Locate the cell with the specified text and output its (X, Y) center coordinate. 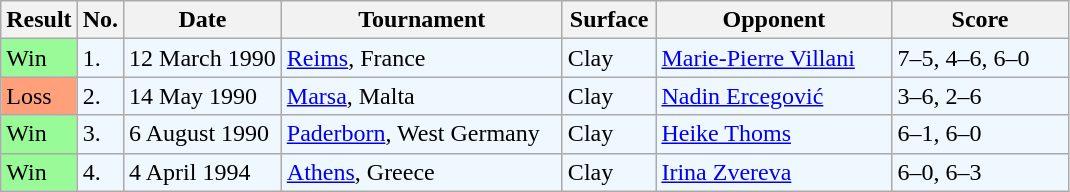
Paderborn, West Germany (422, 134)
Athens, Greece (422, 172)
12 March 1990 (203, 58)
Heike Thoms (774, 134)
2. (100, 96)
Loss (39, 96)
3–6, 2–6 (980, 96)
Nadin Ercegović (774, 96)
1. (100, 58)
3. (100, 134)
Date (203, 20)
6–1, 6–0 (980, 134)
6 August 1990 (203, 134)
Opponent (774, 20)
No. (100, 20)
Irina Zvereva (774, 172)
Reims, France (422, 58)
Tournament (422, 20)
Surface (609, 20)
Score (980, 20)
Result (39, 20)
Marsa, Malta (422, 96)
4. (100, 172)
Marie-Pierre Villani (774, 58)
6–0, 6–3 (980, 172)
7–5, 4–6, 6–0 (980, 58)
4 April 1994 (203, 172)
14 May 1990 (203, 96)
